Scan for the cell matching the given text and deliver its (x, y) coordinate at center. 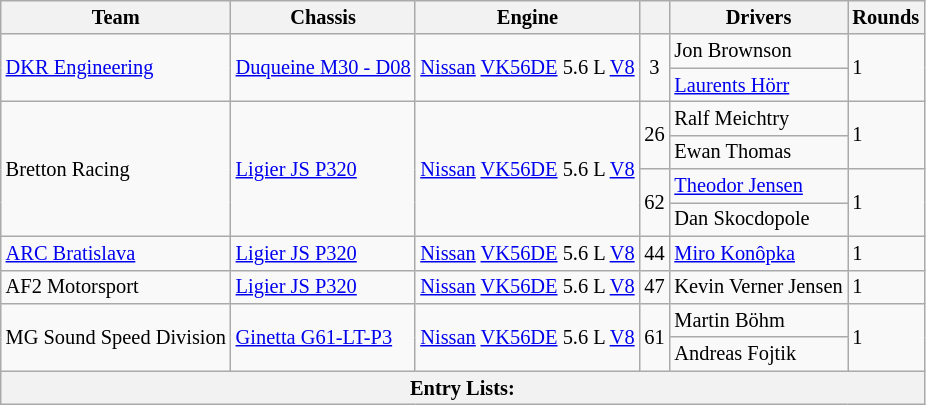
Bretton Racing (116, 168)
Jon Brownson (758, 51)
Dan Skocdopole (758, 219)
Ralf Meichtry (758, 118)
Laurents Hörr (758, 85)
47 (654, 287)
DKR Engineering (116, 68)
Martin Böhm (758, 320)
Engine (527, 17)
Chassis (324, 17)
Team (116, 17)
Rounds (886, 17)
Ewan Thomas (758, 152)
AF2 Motorsport (116, 287)
ARC Bratislava (116, 253)
44 (654, 253)
61 (654, 336)
MG Sound Speed Division (116, 336)
Entry Lists: (462, 388)
Drivers (758, 17)
62 (654, 202)
Ginetta G61-LT-P3 (324, 336)
Kevin Verner Jensen (758, 287)
26 (654, 134)
Miro Konôpka (758, 253)
3 (654, 68)
Theodor Jensen (758, 186)
Andreas Fojtik (758, 354)
Duqueine M30 - D08 (324, 68)
